Locate the cell with the specified text and output its [x, y] center coordinate. 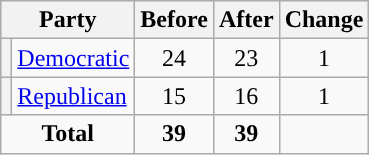
Party [68, 20]
Before [174, 20]
24 [174, 58]
Total [68, 134]
16 [246, 96]
After [246, 20]
Republican [74, 96]
Democratic [74, 58]
15 [174, 96]
23 [246, 58]
Change [324, 20]
